Detect which cell encompasses the target text, then output its [X, Y] center coordinate. 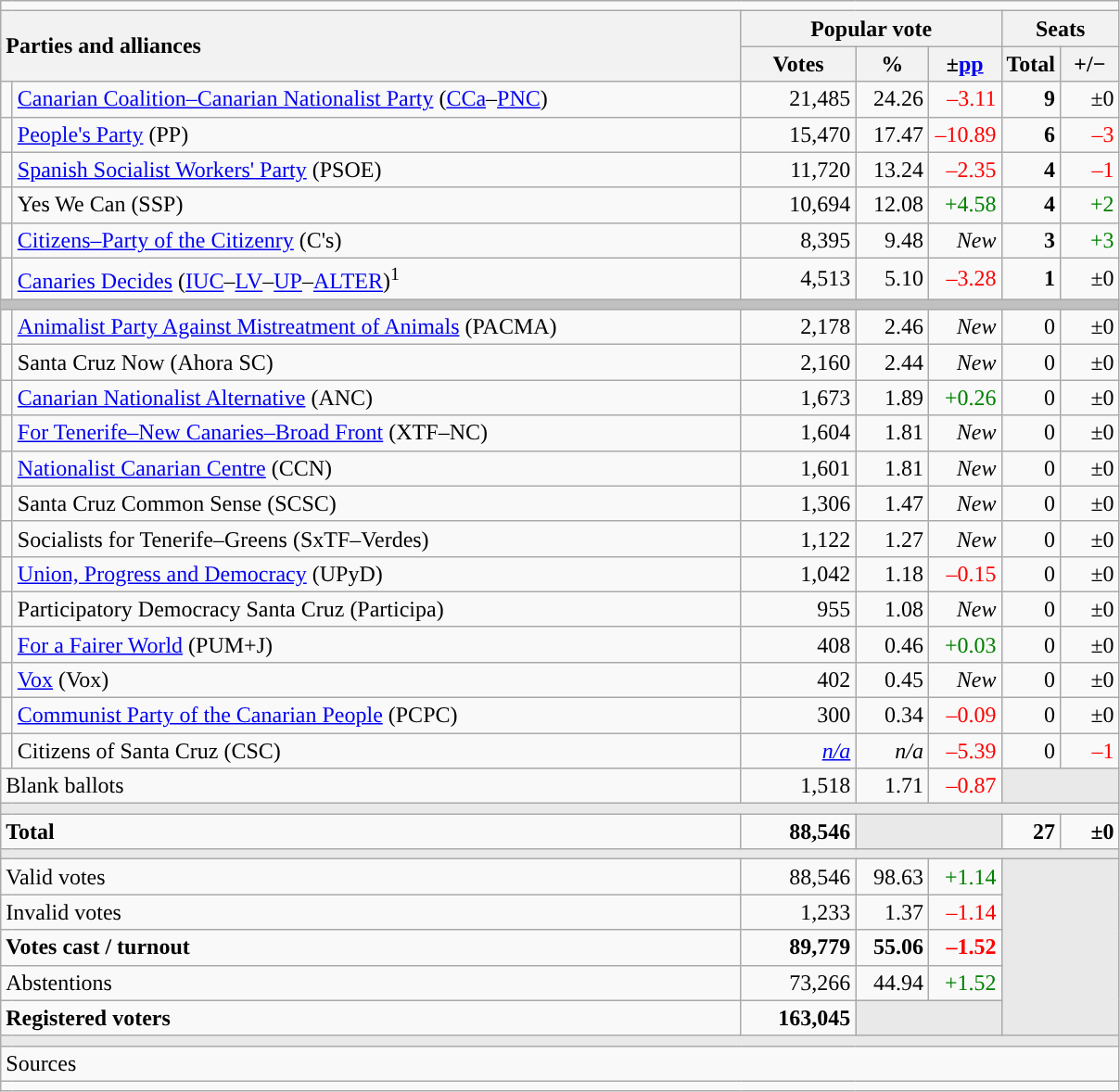
300 [798, 716]
For a Fairer World (PUM+J) [376, 644]
–3 [1090, 134]
+0.26 [964, 398]
–10.89 [964, 134]
Canarian Nationalist Alternative (ANC) [376, 398]
1,673 [798, 398]
1,122 [798, 539]
9 [1031, 99]
6 [1031, 134]
1.47 [892, 503]
89,779 [798, 947]
–2.35 [964, 170]
0.46 [892, 644]
Participatory Democracy Santa Cruz (Participa) [376, 609]
Registered voters [371, 1018]
0.34 [892, 716]
–0.87 [964, 786]
1 [1031, 278]
11,720 [798, 170]
1.18 [892, 574]
Votes cast / turnout [371, 947]
Valid votes [371, 877]
Abstentions [371, 983]
2.46 [892, 327]
Communist Party of the Canarian People (PCPC) [376, 716]
1,601 [798, 468]
Canaries Decides (IUC–LV–UP–ALTER)1 [376, 278]
Popular vote [872, 29]
Parties and alliances [371, 46]
1.89 [892, 398]
27 [1031, 832]
+2 [1090, 205]
Spanish Socialist Workers' Party (PSOE) [376, 170]
24.26 [892, 99]
2,160 [798, 362]
+0.03 [964, 644]
Votes [798, 64]
People's Party (PP) [376, 134]
12.08 [892, 205]
1.71 [892, 786]
Citizens of Santa Cruz (CSC) [376, 751]
Animalist Party Against Mistreatment of Animals (PACMA) [376, 327]
10,694 [798, 205]
98.63 [892, 877]
+4.58 [964, 205]
–0.15 [964, 574]
1,604 [798, 433]
955 [798, 609]
9.48 [892, 240]
Vox (Vox) [376, 679]
13.24 [892, 170]
1,042 [798, 574]
Nationalist Canarian Centre (CCN) [376, 468]
1,518 [798, 786]
0.45 [892, 679]
Union, Progress and Democracy (UPyD) [376, 574]
402 [798, 679]
–3.28 [964, 278]
15,470 [798, 134]
–3.11 [964, 99]
44.94 [892, 983]
+3 [1090, 240]
2.44 [892, 362]
55.06 [892, 947]
163,045 [798, 1018]
73,266 [798, 983]
+/− [1090, 64]
1.37 [892, 912]
Yes We Can (SSP) [376, 205]
+1.52 [964, 983]
% [892, 64]
+1.14 [964, 877]
5.10 [892, 278]
±pp [964, 64]
1,233 [798, 912]
Invalid votes [371, 912]
2,178 [798, 327]
1.27 [892, 539]
–0.09 [964, 716]
4,513 [798, 278]
Santa Cruz Now (Ahora SC) [376, 362]
Blank ballots [371, 786]
Canarian Coalition–Canarian Nationalist Party (CCa–PNC) [376, 99]
1,306 [798, 503]
–1.52 [964, 947]
For Tenerife–New Canaries–Broad Front (XTF–NC) [376, 433]
Sources [560, 1063]
Socialists for Tenerife–Greens (SxTF–Verdes) [376, 539]
8,395 [798, 240]
–5.39 [964, 751]
21,485 [798, 99]
3 [1031, 240]
Seats [1061, 29]
–1.14 [964, 912]
408 [798, 644]
Citizens–Party of the Citizenry (C's) [376, 240]
17.47 [892, 134]
Santa Cruz Common Sense (SCSC) [376, 503]
1.08 [892, 609]
